Detect which cell encompasses the target text, then output its [x, y] center coordinate. 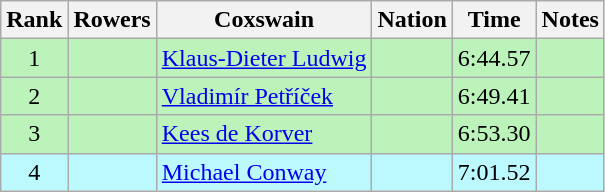
Rowers [112, 20]
6:53.30 [494, 134]
3 [34, 134]
Nation [412, 20]
Rank [34, 20]
2 [34, 96]
7:01.52 [494, 172]
Vladimír Petříček [264, 96]
Coxswain [264, 20]
6:44.57 [494, 58]
4 [34, 172]
Michael Conway [264, 172]
1 [34, 58]
6:49.41 [494, 96]
Time [494, 20]
Kees de Korver [264, 134]
Notes [570, 20]
Klaus-Dieter Ludwig [264, 58]
